Return (x, y) of the center of cell containing provided text 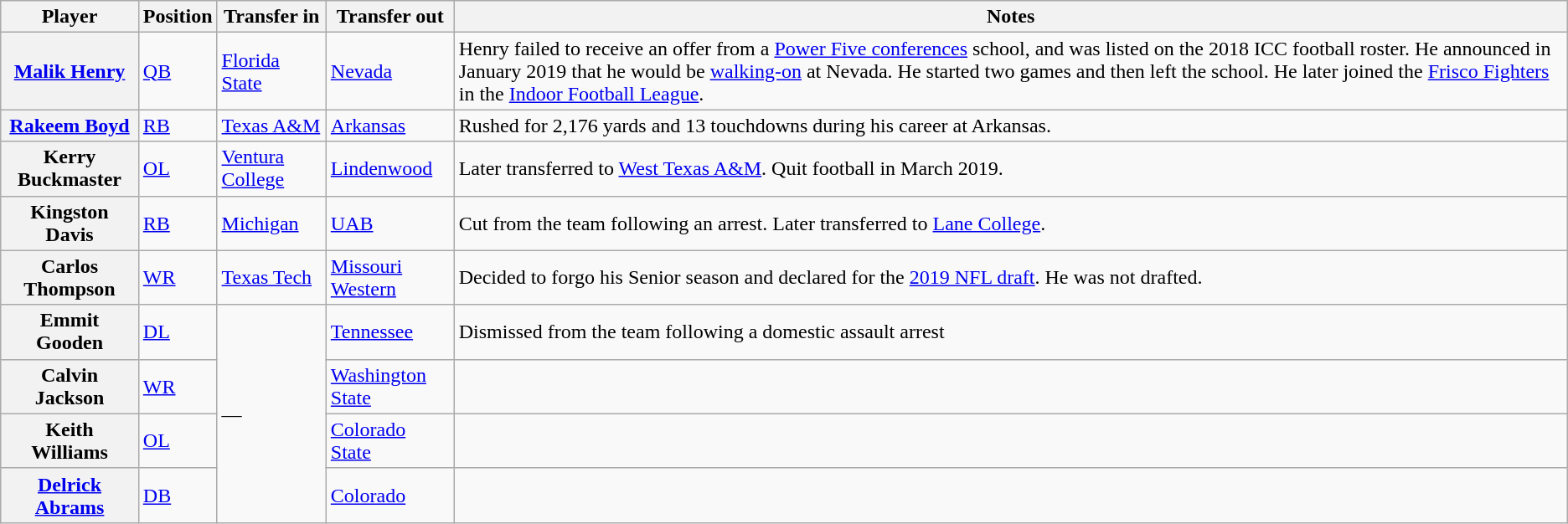
Calvin Jackson (70, 387)
Transfer out (390, 17)
Ventura College (271, 169)
Carlos Thompson (70, 278)
Texas Tech (271, 278)
Washington State (390, 387)
Colorado (390, 496)
Dismissed from the team following a domestic assault arrest (1010, 331)
Later transferred to West Texas A&M. Quit football in March 2019. (1010, 169)
Notes (1010, 17)
Keith Williams (70, 440)
Kingston Davis (70, 223)
Lindenwood (390, 169)
Colorado State (390, 440)
Arkansas (390, 126)
Texas A&M (271, 126)
Delrick Abrams (70, 496)
Nevada (390, 71)
Decided to forgo his Senior season and declared for the 2019 NFL draft. He was not drafted. (1010, 278)
Kerry Buckmaster (70, 169)
Rushed for 2,176 yards and 13 touchdowns during his career at Arkansas. (1010, 126)
Malik Henry (70, 71)
Emmit Gooden (70, 331)
Rakeem Boyd (70, 126)
Michigan (271, 223)
Cut from the team following an arrest. Later transferred to Lane College. (1010, 223)
Missouri Western (390, 278)
QB (178, 71)
Transfer in (271, 17)
Florida State (271, 71)
Position (178, 17)
— (271, 414)
Player (70, 17)
Tennessee (390, 331)
DL (178, 331)
UAB (390, 223)
DB (178, 496)
